Locate the cell with the specified text and output its (x, y) center coordinate. 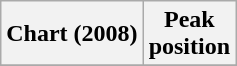
Peakposition (189, 34)
Chart (2008) (72, 34)
